From the cell containing the given text, extract its center point as [X, Y] coordinate. 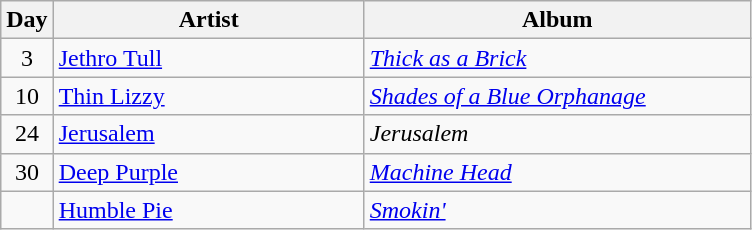
Album [557, 20]
Machine Head [557, 172]
10 [27, 96]
30 [27, 172]
Deep Purple [208, 172]
Smokin' [557, 210]
Day [27, 20]
Thick as a Brick [557, 58]
Humble Pie [208, 210]
3 [27, 58]
Jethro Tull [208, 58]
Artist [208, 20]
Shades of a Blue Orphanage [557, 96]
Thin Lizzy [208, 96]
24 [27, 134]
